Output the (X, Y) coordinate of the center of the cell containing the given text.  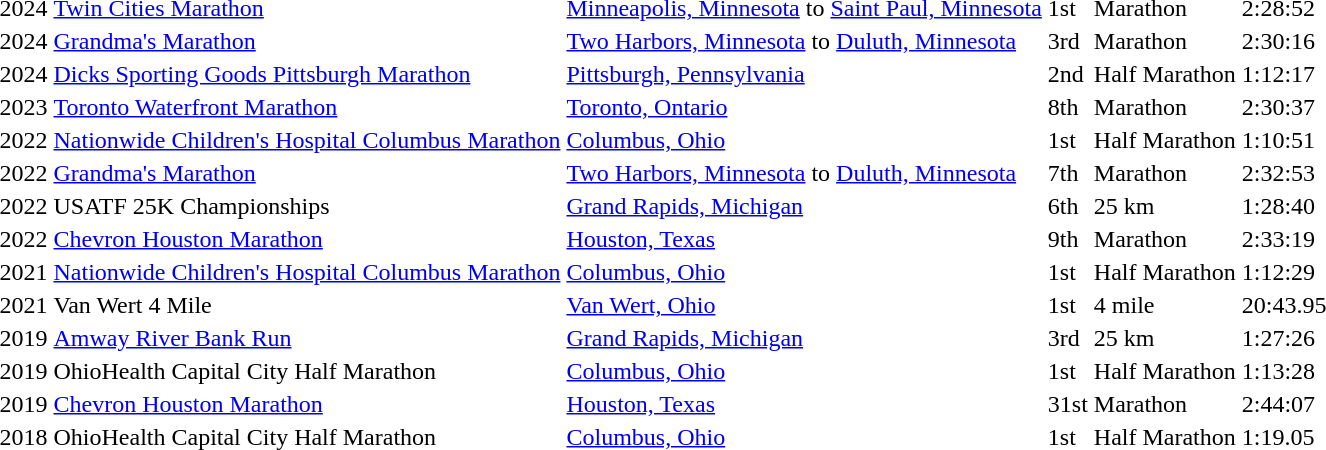
Van Wert 4 Mile (307, 305)
4 mile (1164, 305)
9th (1068, 239)
Pittsburgh, Pennsylvania (804, 74)
2nd (1068, 74)
Dicks Sporting Goods Pittsburgh Marathon (307, 74)
USATF 25K Championships (307, 206)
Amway River Bank Run (307, 338)
Toronto, Ontario (804, 107)
Toronto Waterfront Marathon (307, 107)
31st (1068, 404)
Van Wert, Ohio (804, 305)
8th (1068, 107)
6th (1068, 206)
7th (1068, 173)
OhioHealth Capital City Half Marathon (307, 371)
